Capture the cell that displays the provided text and extract its [X, Y] central coordinate. 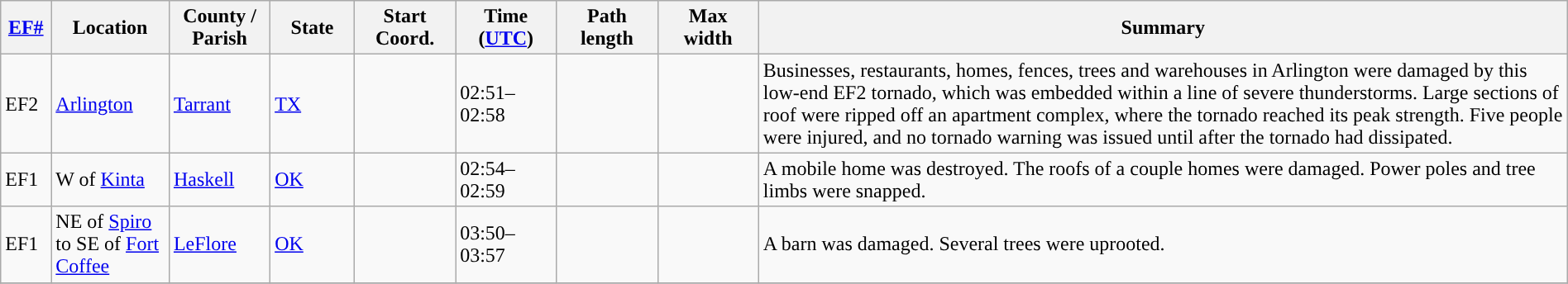
03:50–03:57 [506, 244]
Haskell [219, 180]
Tarrant [219, 104]
State [313, 28]
EF2 [26, 104]
W of Kinta [111, 180]
Max width [708, 28]
02:51–02:58 [506, 104]
Location [111, 28]
Time (UTC) [506, 28]
Path length [607, 28]
EF# [26, 28]
Start Coord. [404, 28]
TX [313, 104]
NE of Spiro to SE of Fort Coffee [111, 244]
A barn was damaged. Several trees were uprooted. [1163, 244]
County / Parish [219, 28]
A mobile home was destroyed. The roofs of a couple homes were damaged. Power poles and tree limbs were snapped. [1163, 180]
Summary [1163, 28]
Arlington [111, 104]
LeFlore [219, 244]
02:54–02:59 [506, 180]
